Locate the cell with the specified text and output its [x, y] center coordinate. 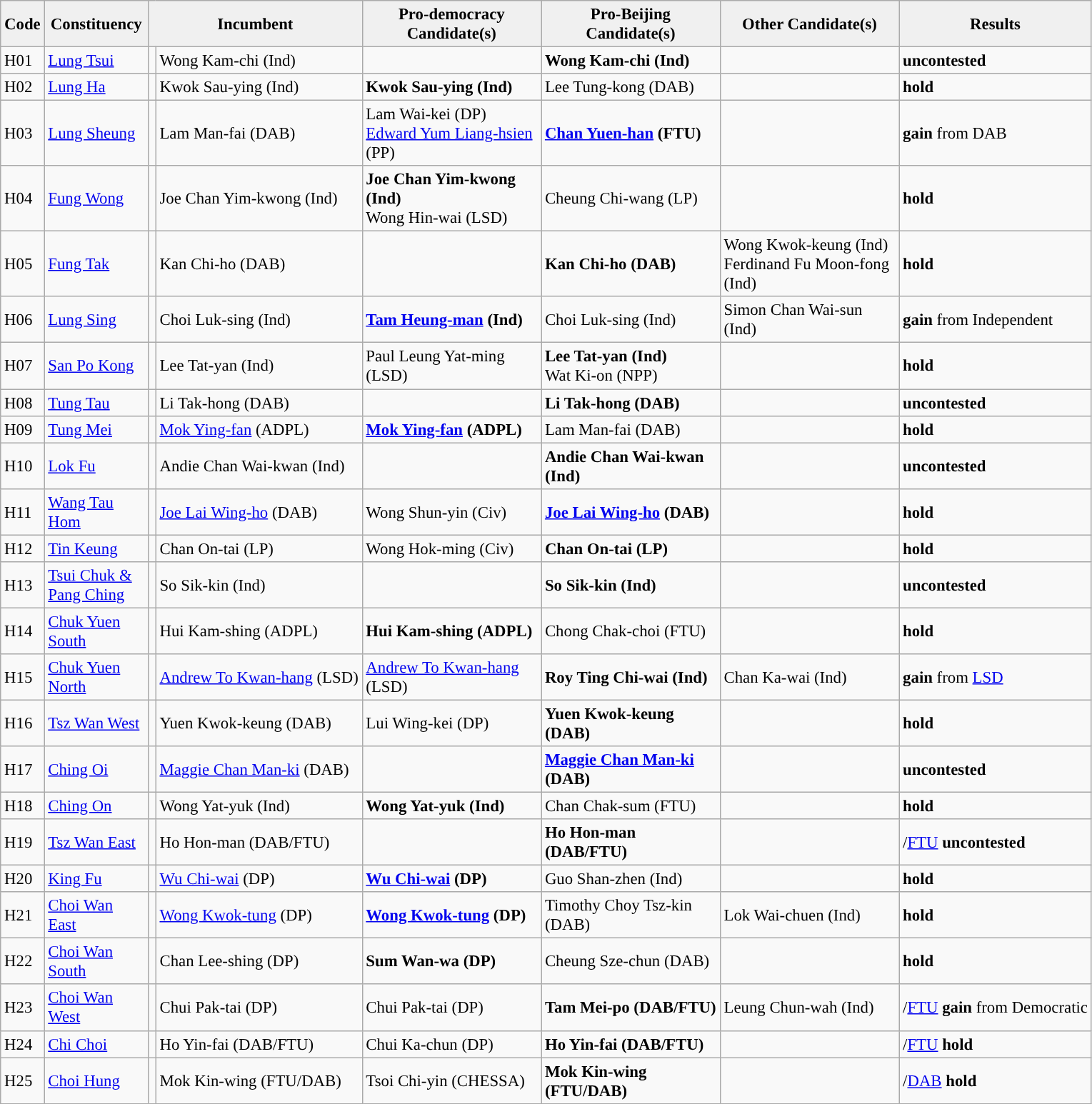
H21 [23, 915]
/DAB hold [996, 1081]
H14 [23, 631]
H19 [23, 843]
Lok Wai-chuen (Ind) [810, 915]
/FTU gain from Democratic [996, 1008]
Constituency [96, 24]
Chong Chak-choi (FTU) [631, 631]
Choi Wan East [96, 915]
Lui Wing-kei (DP) [451, 723]
H25 [23, 1081]
Simon Chan Wai-sun (Ind) [810, 320]
Chan Yuen-han (FTU) [631, 134]
Chi Choi [96, 1044]
H06 [23, 320]
H09 [23, 429]
H20 [23, 879]
Lam Wai-kei (DP)Edward Yum Liang-hsien (PP) [451, 134]
Roy Ting Chi-wai (Ind) [631, 677]
Wang Tau Hom [96, 511]
H01 [23, 61]
Choi Wan West [96, 1008]
Other Candidate(s) [810, 24]
H08 [23, 403]
Tsz Wan West [96, 723]
Lung Tsui [96, 61]
Leung Chun-wah (Ind) [810, 1008]
Wong Shun-yin (Civ) [451, 511]
H05 [23, 264]
Tam Heung-man (Ind) [451, 320]
H10 [23, 466]
H04 [23, 199]
Lung Sing [96, 320]
Tsz Wan East [96, 843]
Lung Ha [96, 87]
/FTU uncontested [996, 843]
Choi Wan South [96, 961]
Tung Tau [96, 403]
Sum Wan-wa (DP) [451, 961]
Joe Chan Yim-kwong (Ind) Wong Hin-wai (LSD) [451, 199]
Lok Fu [96, 466]
Lee Tat-yan (Ind)Wat Ki-on (NPP) [631, 366]
Chuk Yuen North [96, 677]
Pro-democracy Candidate(s) [451, 24]
Timothy Choy Tsz-kin (DAB) [631, 915]
King Fu [96, 879]
Wong Hok-ming (Civ) [451, 548]
Tam Mei-po (DAB/FTU) [631, 1008]
Guo Shan-zhen (Ind) [631, 879]
Joe Chan Yim-kwong (Ind) [259, 199]
H12 [23, 548]
Paul Leung Yat-ming (LSD) [451, 366]
H07 [23, 366]
Chan Ka-wai (Ind) [810, 677]
Chuk Yuen South [96, 631]
Tsui Chuk & Pang Ching [96, 586]
Ching Oi [96, 770]
Results [996, 24]
H02 [23, 87]
H03 [23, 134]
Ching On [96, 806]
Fung Wong [96, 199]
H16 [23, 723]
H15 [23, 677]
H22 [23, 961]
H11 [23, 511]
Wong Kwok-keung (Ind)Ferdinand Fu Moon-fong (Ind) [810, 264]
Chan Chak-sum (FTU) [631, 806]
H17 [23, 770]
Code [23, 24]
gain from LSD [996, 677]
Lung Sheung [96, 134]
H24 [23, 1044]
Choi Hung [96, 1081]
gain from DAB [996, 134]
Pro-Beijing Candidate(s) [631, 24]
Tsoi Chi-yin (CHESSA) [451, 1081]
Tung Mei [96, 429]
Cheung Chi-wang (LP) [631, 199]
Tin Keung [96, 548]
Cheung Sze-chun (DAB) [631, 961]
H18 [23, 806]
H23 [23, 1008]
/FTU hold [996, 1044]
H13 [23, 586]
Chan Lee-shing (DP) [259, 961]
Chui Ka-chun (DP) [451, 1044]
Fung Tak [96, 264]
gain from Independent [996, 320]
Incumbent [256, 24]
Lee Tat-yan (Ind) [259, 366]
Lee Tung-kong (DAB) [631, 87]
San Po Kong [96, 366]
